Detect which cell encompasses the target text, then output its (X, Y) center coordinate. 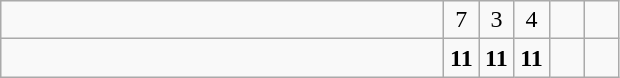
3 (496, 20)
7 (462, 20)
4 (532, 20)
